For the text-containing cell, return its midpoint in [X, Y] coordinate format. 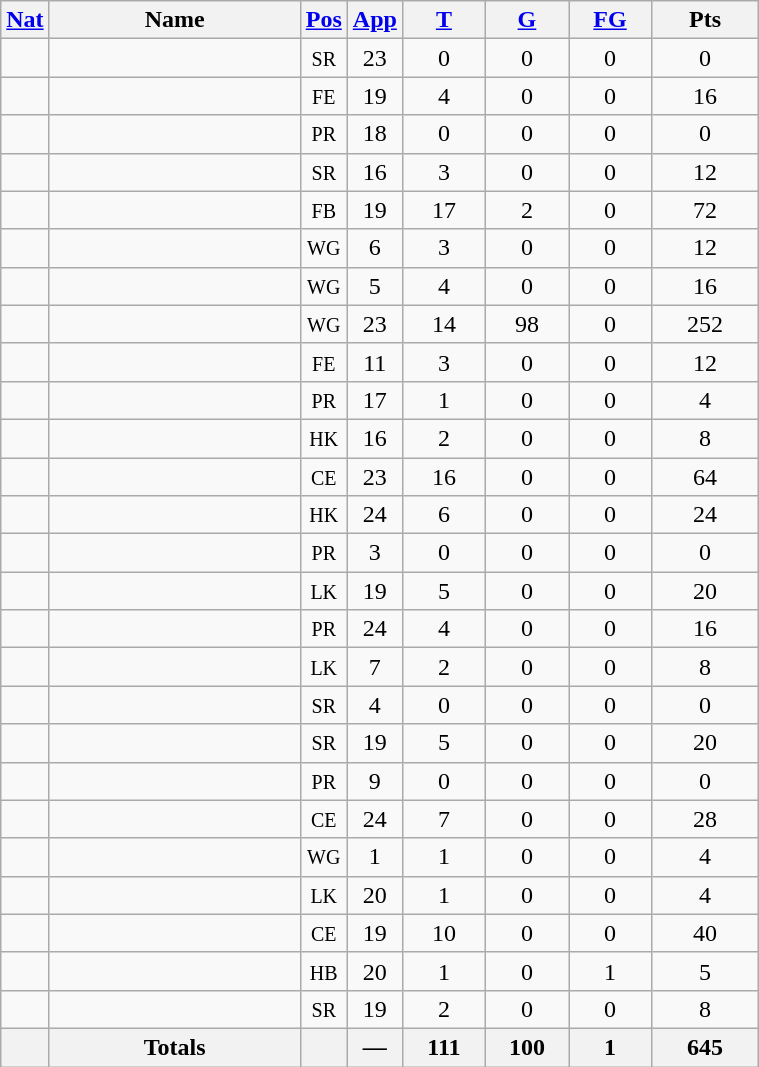
11 [374, 362]
252 [706, 324]
Nat [25, 20]
645 [706, 1047]
App [374, 20]
64 [706, 477]
HB [324, 971]
FG [610, 20]
14 [444, 324]
Pts [706, 20]
72 [706, 210]
28 [706, 819]
10 [444, 933]
— [374, 1047]
98 [526, 324]
G [526, 20]
T [444, 20]
FB [324, 210]
Totals [174, 1047]
100 [526, 1047]
40 [706, 933]
111 [444, 1047]
Name [174, 20]
9 [374, 781]
18 [374, 134]
Pos [324, 20]
